Return the (X, Y) coordinate for the center point of the cell that contains the specified text.  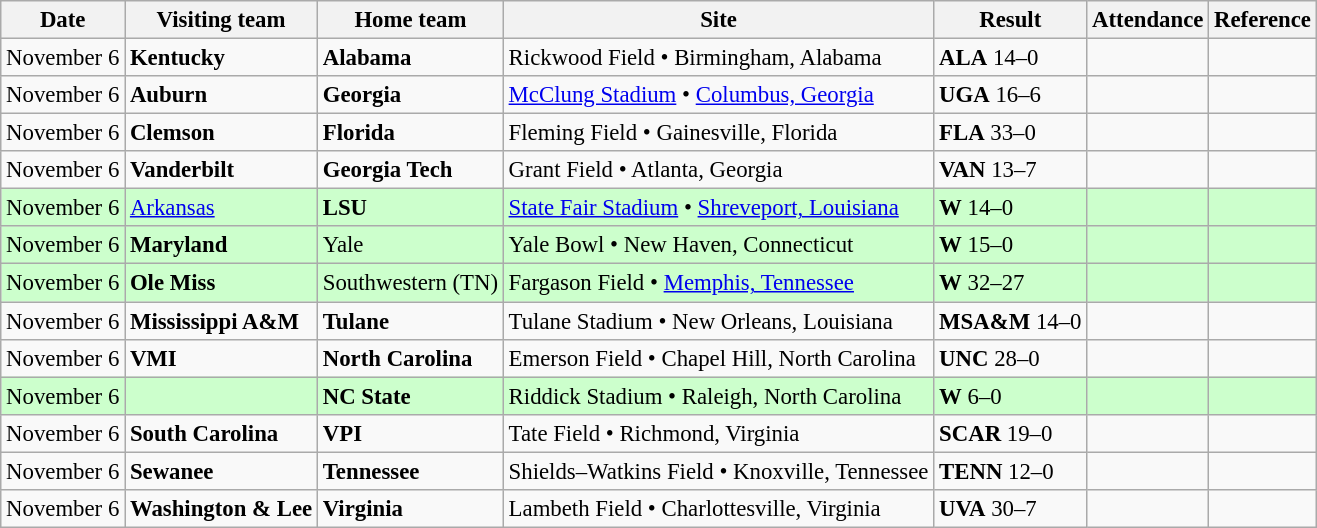
Fargason Field • Memphis, Tennessee (718, 283)
W 15–0 (1010, 245)
Arkansas (222, 208)
Mississippi A&M (222, 321)
Kentucky (222, 58)
Tulane Stadium • New Orleans, Louisiana (718, 321)
FLA 33–0 (1010, 133)
Emerson Field • Chapel Hill, North Carolina (718, 358)
Maryland (222, 245)
Shields–Watkins Field • Knoxville, Tennessee (718, 471)
VAN 13–7 (1010, 170)
Attendance (1148, 20)
W 6–0 (1010, 396)
VPI (410, 433)
Clemson (222, 133)
NC State (410, 396)
ALA 14–0 (1010, 58)
Auburn (222, 95)
Yale Bowl • New Haven, Connecticut (718, 245)
McClung Stadium • Columbus, Georgia (718, 95)
Southwestern (TN) (410, 283)
Tate Field • Richmond, Virginia (718, 433)
Vanderbilt (222, 170)
Yale (410, 245)
Tulane (410, 321)
Washington & Lee (222, 509)
South Carolina (222, 433)
Site (718, 20)
W 14–0 (1010, 208)
Rickwood Field • Birmingham, Alabama (718, 58)
Riddick Stadium • Raleigh, North Carolina (718, 396)
LSU (410, 208)
Virginia (410, 509)
UVA 30–7 (1010, 509)
State Fair Stadium • Shreveport, Louisiana (718, 208)
W 32–27 (1010, 283)
Tennessee (410, 471)
Lambeth Field • Charlottesville, Virginia (718, 509)
UGA 16–6 (1010, 95)
Grant Field • Atlanta, Georgia (718, 170)
VMI (222, 358)
Alabama (410, 58)
Georgia (410, 95)
Georgia Tech (410, 170)
Ole Miss (222, 283)
Visiting team (222, 20)
Reference (1263, 20)
Home team (410, 20)
SCAR 19–0 (1010, 433)
Date (63, 20)
MSA&M 14–0 (1010, 321)
Sewanee (222, 471)
Result (1010, 20)
Florida (410, 133)
Fleming Field • Gainesville, Florida (718, 133)
TENN 12–0 (1010, 471)
North Carolina (410, 358)
UNC 28–0 (1010, 358)
